Find where the given text appears and provide that cell's center as [X, Y] coordinate. 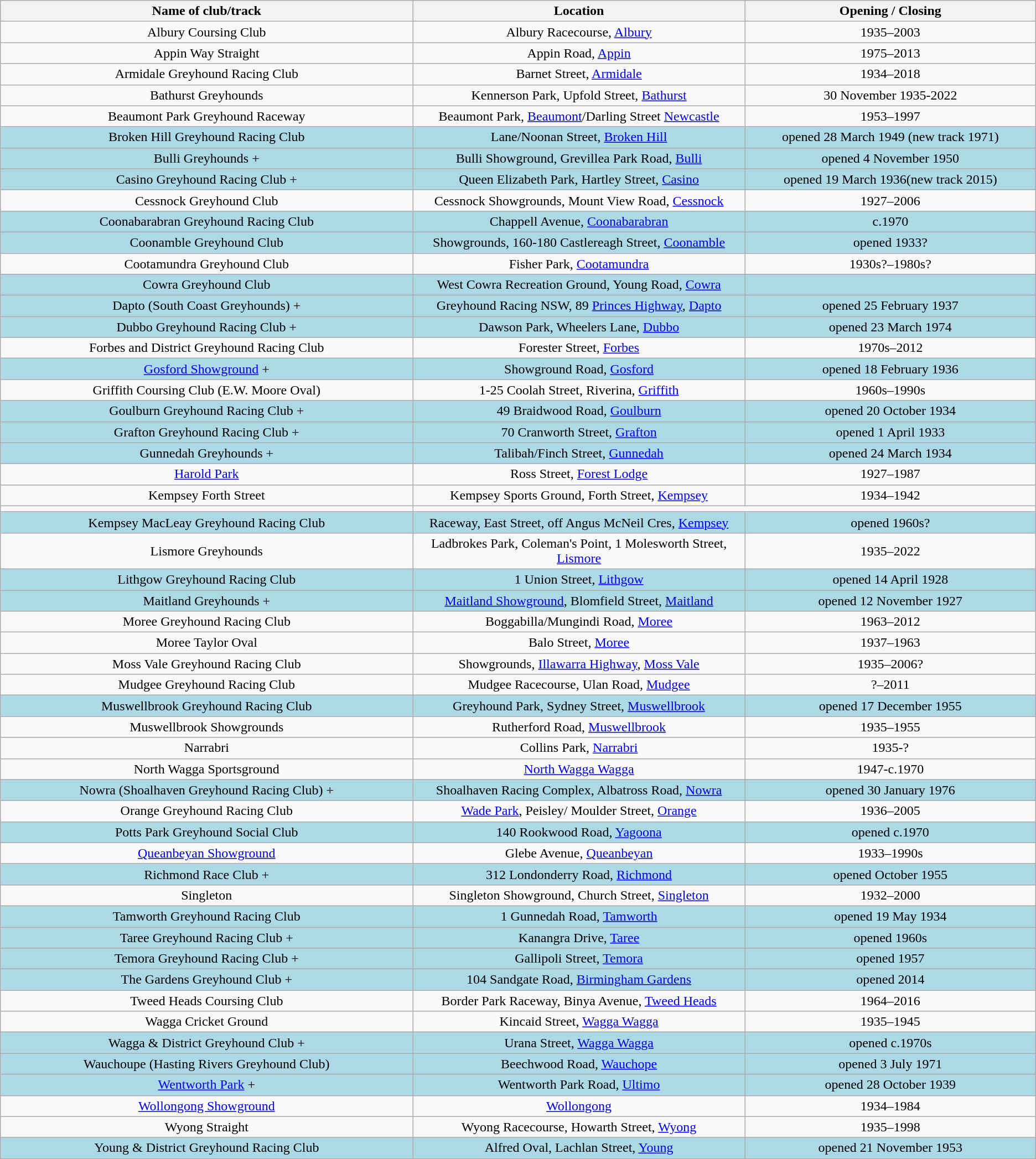
opened 1960s? [890, 522]
opened 3 July 1971 [890, 1064]
Border Park Raceway, Binya Avenue, Tweed Heads [579, 1001]
Young & District Greyhound Racing Club [207, 1148]
Wollongong Showground [207, 1106]
Orange Greyhound Racing Club [207, 811]
Lismore Greyhounds [207, 551]
Muswellbrook Greyhound Racing Club [207, 706]
Appin Way Straight [207, 53]
1937–1963 [890, 643]
Muswellbrook Showgrounds [207, 727]
Name of club/track [207, 11]
Alfred Oval, Lachlan Street, Young [579, 1148]
Taree Greyhound Racing Club + [207, 938]
Bulli Greyhounds + [207, 158]
Bulli Showground, Grevillea Park Road, Bulli [579, 158]
Wagga Cricket Ground [207, 1022]
Raceway, East Street, off Angus McNeil Cres, Kempsey [579, 522]
opened 19 March 1936(new track 2015) [890, 179]
Temora Greyhound Racing Club + [207, 959]
opened 28 March 1949 (new track 1971) [890, 137]
opened 1 April 1933 [890, 432]
Casino Greyhound Racing Club + [207, 179]
1935–2006? [890, 664]
Opening / Closing [890, 11]
104 Sandgate Road, Birmingham Gardens [579, 980]
312 Londonderry Road, Richmond [579, 874]
opened 20 October 1934 [890, 411]
1935–2022 [890, 551]
Wauchoupe (Hasting Rivers Greyhound Club) [207, 1064]
Dawson Park, Wheelers Lane, Dubbo [579, 327]
Cowra Greyhound Club [207, 285]
Harold Park [207, 474]
opened 12 November 1927 [890, 600]
opened c.1970 [890, 832]
Showground Road, Gosford [579, 369]
Showgrounds, Illawarra Highway, Moss Vale [579, 664]
1960s–1990s [890, 390]
Location [579, 11]
opened 1933? [890, 242]
1934–1984 [890, 1106]
Wyong Straight [207, 1127]
1927–2006 [890, 200]
c.1970 [890, 221]
North Wagga Sportsground [207, 769]
Kennerson Park, Upfold Street, Bathurst [579, 95]
Talibah/Finch Street, Gunnedah [579, 453]
opened 2014 [890, 980]
opened 25 February 1937 [890, 306]
Showgrounds, 160-180 Castlereagh Street, Coonamble [579, 242]
1-25 Coolah Street, Riverina, Griffith [579, 390]
Goulburn Greyhound Racing Club + [207, 411]
Greyhound Park, Sydney Street, Muswellbrook [579, 706]
Singleton Showground, Church Street, Singleton [579, 895]
Rutherford Road, Muswellbrook [579, 727]
Cootamundra Greyhound Club [207, 264]
Balo Street, Moree [579, 643]
opened 30 January 1976 [890, 790]
Moree Greyhound Racing Club [207, 622]
Albury Racecourse, Albury [579, 32]
Wade Park, Peisley/ Moulder Street, Orange [579, 811]
?–2011 [890, 685]
1953–1997 [890, 116]
1935–1998 [890, 1127]
Chappell Avenue, Coonabarabran [579, 221]
Appin Road, Appin [579, 53]
1935–1955 [890, 727]
1933–1990s [890, 853]
Moss Vale Greyhound Racing Club [207, 664]
Beaumont Park, Beaumont/Darling Street Newcastle [579, 116]
Potts Park Greyhound Social Club [207, 832]
opened c.1970s [890, 1043]
70 Cranworth Street, Grafton [579, 432]
Gallipoli Street, Temora [579, 959]
Queanbeyan Showground [207, 853]
1970s–2012 [890, 348]
140 Rookwood Road, Yagoona [579, 832]
Mudgee Greyhound Racing Club [207, 685]
1930s?–1980s? [890, 264]
1936–2005 [890, 811]
Greyhound Racing NSW, 89 Princes Highway, Dapto [579, 306]
Moree Taylor Oval [207, 643]
1963–2012 [890, 622]
Boggabilla/Mungindi Road, Moree [579, 622]
opened October 1955 [890, 874]
Wentworth Park + [207, 1085]
Kincaid Street, Wagga Wagga [579, 1022]
opened 23 March 1974 [890, 327]
Beechwood Road, Wauchope [579, 1064]
Richmond Race Club + [207, 874]
Armidale Greyhound Racing Club [207, 74]
1932–2000 [890, 895]
Kempsey Forth Street [207, 495]
opened 18 February 1936 [890, 369]
Broken Hill Greyhound Racing Club [207, 137]
North Wagga Wagga [579, 769]
Ladbrokes Park, Coleman's Point, 1 Molesworth Street, Lismore [579, 551]
opened 24 March 1934 [890, 453]
Forester Street, Forbes [579, 348]
1975–2013 [890, 53]
30 November 1935-2022 [890, 95]
Singleton [207, 895]
Nowra (Shoalhaven Greyhound Racing Club) + [207, 790]
Dubbo Greyhound Racing Club + [207, 327]
opened 17 December 1955 [890, 706]
Barnet Street, Armidale [579, 74]
Cessnock Showgrounds, Mount View Road, Cessnock [579, 200]
Gosford Showground + [207, 369]
Wagga & District Greyhound Club + [207, 1043]
opened 4 November 1950 [890, 158]
Glebe Avenue, Queanbeyan [579, 853]
opened 14 April 1928 [890, 579]
Maitland Showground, Blomfield Street, Maitland [579, 600]
1 Gunnedah Road, Tamworth [579, 916]
Tweed Heads Coursing Club [207, 1001]
1935–2003 [890, 32]
Lithgow Greyhound Racing Club [207, 579]
Kempsey Sports Ground, Forth Street, Kempsey [579, 495]
The Gardens Greyhound Club + [207, 980]
opened 21 November 1953 [890, 1148]
1927–1987 [890, 474]
1934–2018 [890, 74]
Ross Street, Forest Lodge [579, 474]
1935-? [890, 748]
opened 1957 [890, 959]
Shoalhaven Racing Complex, Albatross Road, Nowra [579, 790]
1935–1945 [890, 1022]
Wollongong [579, 1106]
opened 28 October 1939 [890, 1085]
Beaumont Park Greyhound Raceway [207, 116]
West Cowra Recreation Ground, Young Road, Cowra [579, 285]
49 Braidwood Road, Goulburn [579, 411]
Forbes and District Greyhound Racing Club [207, 348]
Coonabarabran Greyhound Racing Club [207, 221]
Bathurst Greyhounds [207, 95]
Kanangra Drive, Taree [579, 938]
Dapto (South Coast Greyhounds) + [207, 306]
Gunnedah Greyhounds + [207, 453]
Griffith Coursing Club (E.W. Moore Oval) [207, 390]
Coonamble Greyhound Club [207, 242]
Lane/Noonan Street, Broken Hill [579, 137]
Tamworth Greyhound Racing Club [207, 916]
Mudgee Racecourse, Ulan Road, Mudgee [579, 685]
1934–1942 [890, 495]
Wyong Racecourse, Howarth Street, Wyong [579, 1127]
Urana Street, Wagga Wagga [579, 1043]
Collins Park, Narrabri [579, 748]
Albury Coursing Club [207, 32]
1 Union Street, Lithgow [579, 579]
Kempsey MacLeay Greyhound Racing Club [207, 522]
Cessnock Greyhound Club [207, 200]
Wentworth Park Road, Ultimo [579, 1085]
1947-c.1970 [890, 769]
Narrabri [207, 748]
Grafton Greyhound Racing Club + [207, 432]
Fisher Park, Cootamundra [579, 264]
1964–2016 [890, 1001]
opened 19 May 1934 [890, 916]
opened 1960s [890, 938]
Maitland Greyhounds + [207, 600]
Queen Elizabeth Park, Hartley Street, Casino [579, 179]
